From the cell containing the given text, extract its center point as (x, y) coordinate. 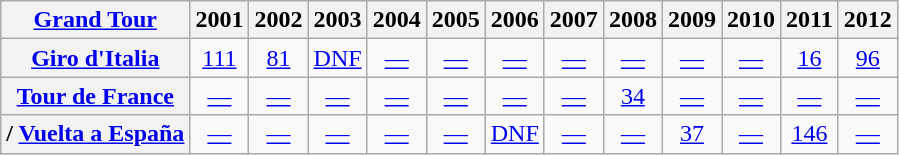
34 (632, 96)
2006 (514, 20)
2004 (396, 20)
2012 (868, 20)
111 (220, 58)
2008 (632, 20)
2010 (752, 20)
Grand Tour (96, 20)
2001 (220, 20)
2003 (338, 20)
Tour de France (96, 96)
37 (692, 134)
96 (868, 58)
81 (278, 58)
2007 (574, 20)
2011 (810, 20)
/ Vuelta a España (96, 134)
2005 (456, 20)
2002 (278, 20)
Giro d'Italia (96, 58)
2009 (692, 20)
146 (810, 134)
16 (810, 58)
